Pinpoint the cell where the given text exists, returning its (X, Y) midpoint coordinate. 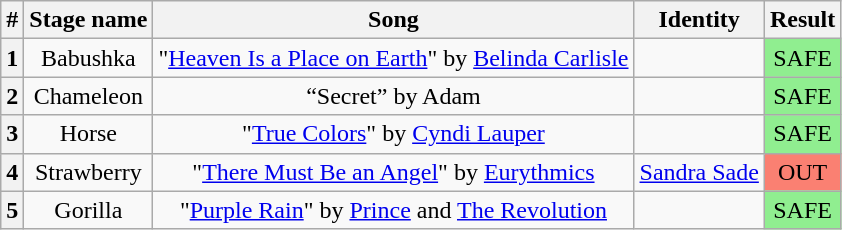
3 (12, 134)
OUT (802, 172)
"There Must Be an Angel" by Eurythmics (394, 172)
Gorilla (88, 210)
# (12, 20)
“Secret” by Adam (394, 96)
Babushka (88, 58)
Strawberry (88, 172)
Sandra Sade (699, 172)
4 (12, 172)
Horse (88, 134)
"Purple Rain" by Prince and The Revolution (394, 210)
2 (12, 96)
Stage name (88, 20)
"True Colors" by Cyndi Lauper (394, 134)
1 (12, 58)
Song (394, 20)
Result (802, 20)
"Heaven Is a Place on Earth" by Belinda Carlisle (394, 58)
Identity (699, 20)
Chameleon (88, 96)
5 (12, 210)
